From the cell containing the given text, extract its center point as (x, y) coordinate. 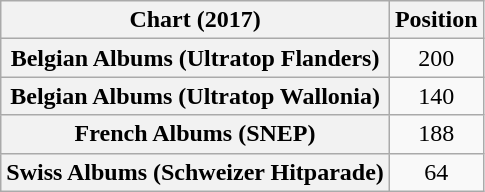
Belgian Albums (Ultratop Flanders) (196, 58)
200 (436, 58)
French Albums (SNEP) (196, 134)
140 (436, 96)
Belgian Albums (Ultratop Wallonia) (196, 96)
64 (436, 172)
188 (436, 134)
Position (436, 20)
Swiss Albums (Schweizer Hitparade) (196, 172)
Chart (2017) (196, 20)
